Provide the (x, y) coordinate of the cell's center where the given text is located.  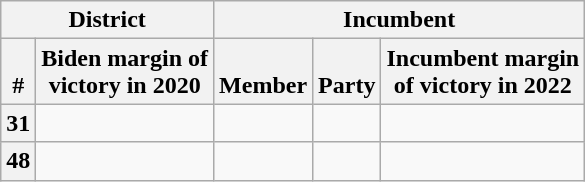
Party (347, 72)
Member (264, 72)
# (18, 72)
Biden margin ofvictory in 2020 (125, 72)
31 (18, 123)
Incumbent (400, 20)
Incumbent marginof victory in 2022 (483, 72)
48 (18, 161)
District (108, 20)
